Provide the (x, y) coordinate of the cell's center where the given text is located.  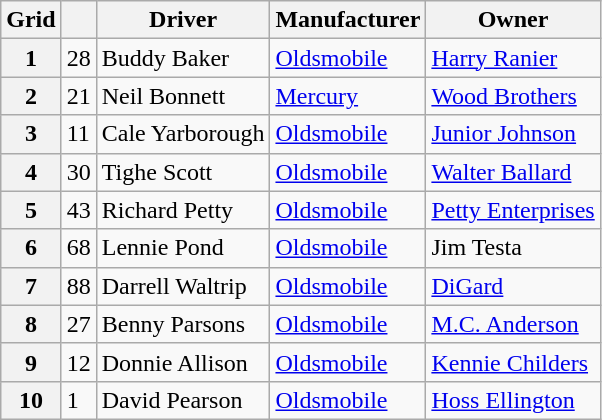
Hoss Ellington (513, 400)
DiGard (513, 286)
Harry Ranier (513, 58)
Darrell Waltrip (183, 286)
88 (78, 286)
11 (78, 134)
Buddy Baker (183, 58)
28 (78, 58)
M.C. Anderson (513, 324)
Donnie Allison (183, 362)
Tighe Scott (183, 172)
8 (31, 324)
Manufacturer (348, 20)
10 (31, 400)
Walter Ballard (513, 172)
21 (78, 96)
Grid (31, 20)
Owner (513, 20)
6 (31, 248)
12 (78, 362)
27 (78, 324)
Benny Parsons (183, 324)
Neil Bonnett (183, 96)
4 (31, 172)
30 (78, 172)
Driver (183, 20)
Petty Enterprises (513, 210)
2 (31, 96)
Cale Yarborough (183, 134)
9 (31, 362)
Jim Testa (513, 248)
Lennie Pond (183, 248)
68 (78, 248)
7 (31, 286)
Richard Petty (183, 210)
Kennie Childers (513, 362)
David Pearson (183, 400)
Mercury (348, 96)
3 (31, 134)
Wood Brothers (513, 96)
Junior Johnson (513, 134)
43 (78, 210)
5 (31, 210)
